From the cell containing the given text, extract its center point as (X, Y) coordinate. 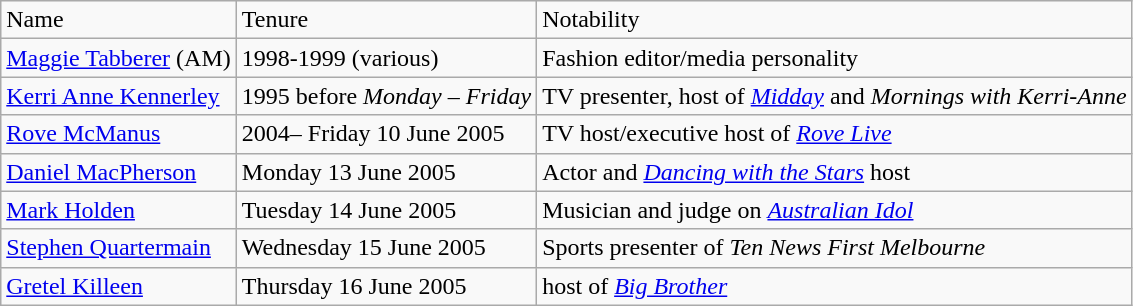
1998-1999 (various) (386, 58)
Gretel Killeen (119, 286)
host of Big Brother (835, 286)
2004– Friday 10 June 2005 (386, 134)
Maggie Tabberer (AM) (119, 58)
1995 before Monday – Friday (386, 96)
Sports presenter of Ten News First Melbourne (835, 248)
TV presenter, host of Midday and Mornings with Kerri-Anne (835, 96)
Stephen Quartermain (119, 248)
TV host/executive host of Rove Live (835, 134)
Kerri Anne Kennerley (119, 96)
Notability (835, 20)
Name (119, 20)
Rove McManus (119, 134)
Actor and Dancing with the Stars host (835, 172)
Wednesday 15 June 2005 (386, 248)
Daniel MacPherson (119, 172)
Tenure (386, 20)
Tuesday 14 June 2005 (386, 210)
Mark Holden (119, 210)
Musician and judge on Australian Idol (835, 210)
Fashion editor/media personality (835, 58)
Thursday 16 June 2005 (386, 286)
Monday 13 June 2005 (386, 172)
